Determine the [x, y] coordinate at the center of the cell enclosing the given text.  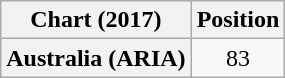
Position [238, 20]
Chart (2017) [96, 20]
83 [238, 58]
Australia (ARIA) [96, 58]
